Determine the [x, y] coordinate at the center of the cell enclosing the given text.  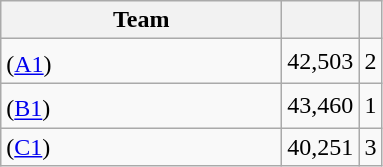
43,460 [320, 106]
Team [142, 20]
1 [370, 106]
2 [370, 62]
3 [370, 147]
(A1) [142, 62]
40,251 [320, 147]
(B1) [142, 106]
(C1) [142, 147]
42,503 [320, 62]
